Locate the cell with the specified text and output its [X, Y] center coordinate. 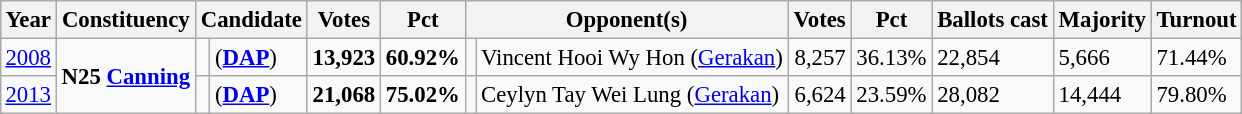
5,666 [1102, 57]
23.59% [892, 95]
Turnout [1196, 20]
Year [28, 20]
71.44% [1196, 57]
Constituency [126, 20]
28,082 [992, 95]
36.13% [892, 57]
21,068 [344, 95]
Opponent(s) [626, 20]
Candidate [251, 20]
60.92% [424, 57]
2013 [28, 95]
6,624 [820, 95]
8,257 [820, 57]
Majority [1102, 20]
Ballots cast [992, 20]
2008 [28, 57]
14,444 [1102, 95]
13,923 [344, 57]
79.80% [1196, 95]
75.02% [424, 95]
N25 Canning [126, 76]
Vincent Hooi Wy Hon (Gerakan) [632, 57]
Ceylyn Tay Wei Lung (Gerakan) [632, 95]
22,854 [992, 57]
